Capture the cell that displays the provided text and extract its (x, y) central coordinate. 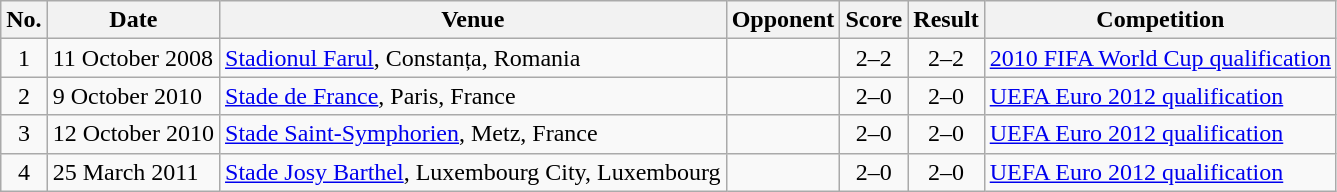
Stade Saint-Symphorien, Metz, France (474, 134)
Result (946, 20)
Opponent (783, 20)
12 October 2010 (133, 134)
11 October 2008 (133, 58)
Venue (474, 20)
1 (24, 58)
Score (874, 20)
25 March 2011 (133, 172)
Stade de France, Paris, France (474, 96)
2010 FIFA World Cup qualification (1160, 58)
3 (24, 134)
Date (133, 20)
4 (24, 172)
Stadionul Farul, Constanța, Romania (474, 58)
No. (24, 20)
2 (24, 96)
9 October 2010 (133, 96)
Competition (1160, 20)
Stade Josy Barthel, Luxembourg City, Luxembourg (474, 172)
